Search for the cell housing the specified text and yield its [X, Y] center coordinate. 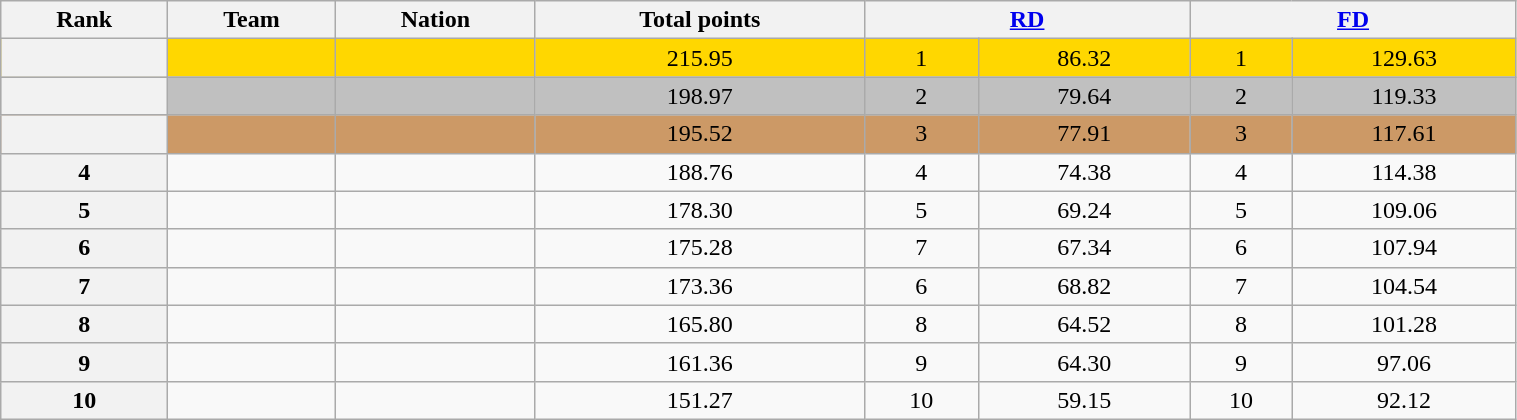
64.52 [1084, 324]
Total points [700, 20]
117.61 [1404, 134]
77.91 [1084, 134]
Rank [84, 20]
119.33 [1404, 96]
198.97 [700, 96]
74.38 [1084, 172]
97.06 [1404, 362]
67.34 [1084, 248]
165.80 [700, 324]
86.32 [1084, 58]
107.94 [1404, 248]
109.06 [1404, 210]
104.54 [1404, 286]
Team [252, 20]
188.76 [700, 172]
114.38 [1404, 172]
151.27 [700, 400]
173.36 [700, 286]
68.82 [1084, 286]
Nation [435, 20]
215.95 [700, 58]
79.64 [1084, 96]
92.12 [1404, 400]
101.28 [1404, 324]
59.15 [1084, 400]
175.28 [700, 248]
195.52 [700, 134]
69.24 [1084, 210]
FD [1353, 20]
129.63 [1404, 58]
RD [1027, 20]
178.30 [700, 210]
64.30 [1084, 362]
161.36 [700, 362]
